Detect which cell encompasses the target text, then output its [x, y] center coordinate. 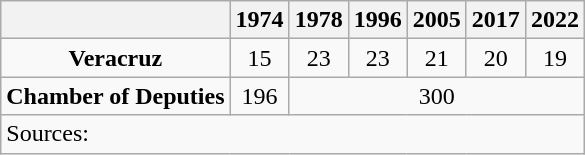
2005 [436, 20]
1996 [378, 20]
Chamber of Deputies [116, 96]
Veracruz [116, 58]
15 [260, 58]
300 [436, 96]
19 [554, 58]
2017 [496, 20]
2022 [554, 20]
1974 [260, 20]
20 [496, 58]
Sources: [293, 134]
196 [260, 96]
1978 [318, 20]
21 [436, 58]
